Return (X, Y) of the center of cell containing provided text 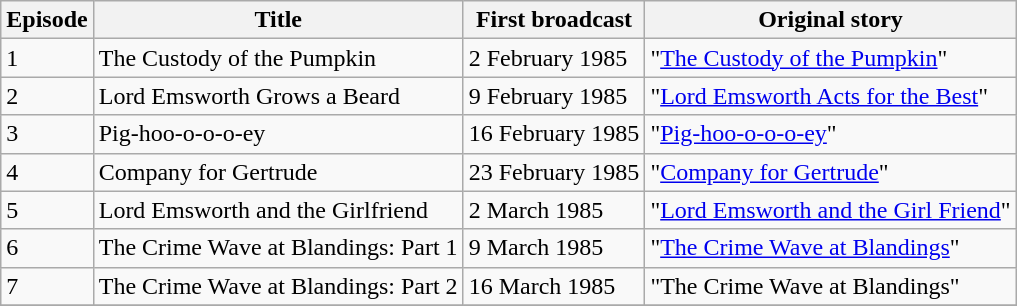
Title (278, 20)
9 February 1985 (554, 96)
2 (47, 96)
"Lord Emsworth and the Girl Friend" (830, 210)
23 February 1985 (554, 172)
First broadcast (554, 20)
"Company for Gertrude" (830, 172)
Lord Emsworth and the Girlfriend (278, 210)
Pig-hoo-o-o-o-ey (278, 134)
3 (47, 134)
16 February 1985 (554, 134)
"Lord Emsworth Acts for the Best" (830, 96)
4 (47, 172)
Original story (830, 20)
The Crime Wave at Blandings: Part 2 (278, 286)
"Pig-hoo-o-o-o-ey" (830, 134)
9 March 1985 (554, 248)
The Crime Wave at Blandings: Part 1 (278, 248)
6 (47, 248)
Company for Gertrude (278, 172)
2 February 1985 (554, 58)
7 (47, 286)
1 (47, 58)
Lord Emsworth Grows a Beard (278, 96)
The Custody of the Pumpkin (278, 58)
5 (47, 210)
"The Custody of the Pumpkin" (830, 58)
2 March 1985 (554, 210)
Episode (47, 20)
16 March 1985 (554, 286)
